Capture the cell that displays the provided text and extract its [X, Y] central coordinate. 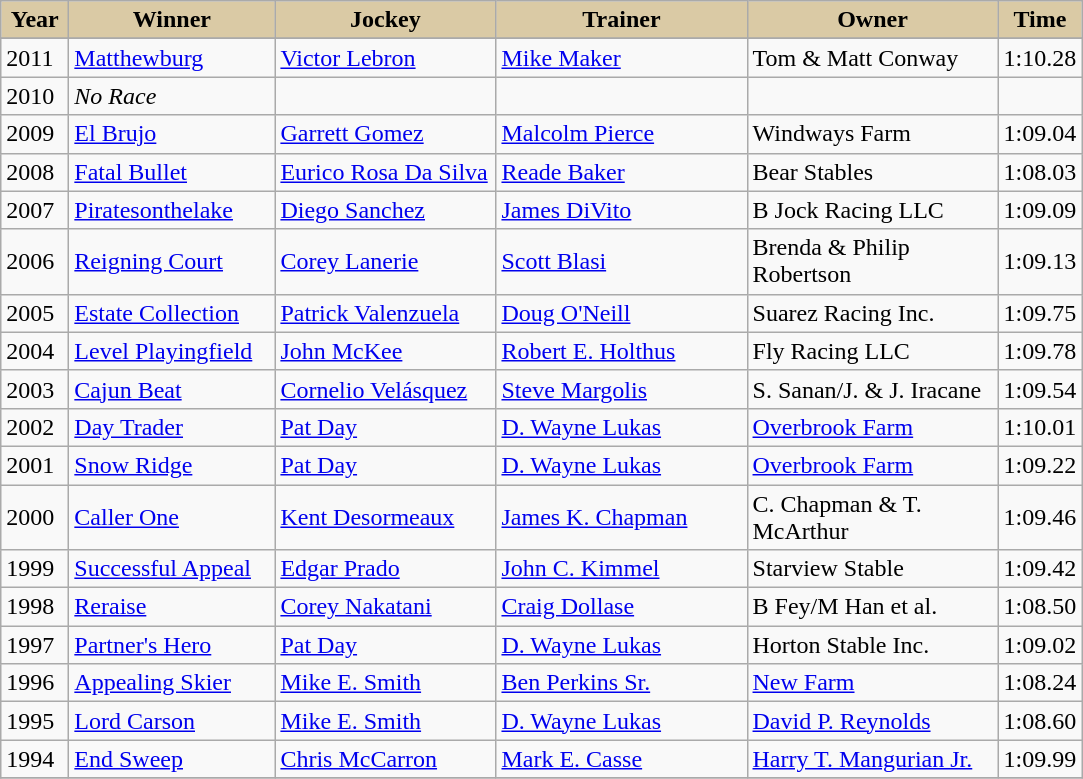
1:10.01 [1040, 427]
1:09.22 [1040, 465]
Cajun Beat [172, 389]
Piratesonthelake [172, 210]
1:08.60 [1040, 721]
1995 [35, 721]
1:09.42 [1040, 569]
2005 [35, 313]
Mike Maker [622, 58]
Corey Lanerie [386, 262]
Estate Collection [172, 313]
Starview Stable [872, 569]
1:09.02 [1040, 645]
Snow Ridge [172, 465]
Ben Perkins Sr. [622, 683]
Reraise [172, 607]
2003 [35, 389]
1:09.04 [1040, 134]
B Fey/M Han et al. [872, 607]
C. Chapman & T. McArthur [872, 516]
2008 [35, 172]
Mark E. Casse [622, 759]
2009 [35, 134]
1:09.78 [1040, 351]
John McKee [386, 351]
1997 [35, 645]
Trainer [622, 20]
Owner [872, 20]
Lord Carson [172, 721]
1:08.24 [1040, 683]
1:10.28 [1040, 58]
Eurico Rosa Da Silva [386, 172]
Suarez Racing Inc. [872, 313]
Horton Stable Inc. [872, 645]
1998 [35, 607]
Time [1040, 20]
1:09.13 [1040, 262]
Chris McCarron [386, 759]
Patrick Valenzuela [386, 313]
Fly Racing LLC [872, 351]
1:09.46 [1040, 516]
Tom & Matt Conway [872, 58]
2006 [35, 262]
Kent Desormeaux [386, 516]
Scott Blasi [622, 262]
2000 [35, 516]
Reigning Court [172, 262]
Day Trader [172, 427]
Fatal Bullet [172, 172]
1996 [35, 683]
Diego Sanchez [386, 210]
David P. Reynolds [872, 721]
Craig Dollase [622, 607]
Doug O'Neill [622, 313]
2010 [35, 96]
Successful Appeal [172, 569]
No Race [172, 96]
S. Sanan/J. & J. Iracane [872, 389]
Robert E. Holthus [622, 351]
Year [35, 20]
Garrett Gomez [386, 134]
Reade Baker [622, 172]
1994 [35, 759]
Winner [172, 20]
Corey Nakatani [386, 607]
Victor Lebron [386, 58]
1:09.09 [1040, 210]
End Sweep [172, 759]
1:09.99 [1040, 759]
1:09.54 [1040, 389]
1999 [35, 569]
John C. Kimmel [622, 569]
Malcolm Pierce [622, 134]
New Farm [872, 683]
Level Playingfield [172, 351]
2007 [35, 210]
2001 [35, 465]
1:08.50 [1040, 607]
Caller One [172, 516]
Harry T. Mangurian Jr. [872, 759]
2002 [35, 427]
James DiVito [622, 210]
1:09.75 [1040, 313]
1:08.03 [1040, 172]
Bear Stables [872, 172]
2004 [35, 351]
Appealing Skier [172, 683]
2011 [35, 58]
Partner's Hero [172, 645]
Steve Margolis [622, 389]
Matthewburg [172, 58]
Brenda & Philip Robertson [872, 262]
B Jock Racing LLC [872, 210]
Windways Farm [872, 134]
Cornelio Velásquez [386, 389]
Edgar Prado [386, 569]
El Brujo [172, 134]
Jockey [386, 20]
James K. Chapman [622, 516]
